Detect which cell encompasses the target text, then output its (X, Y) center coordinate. 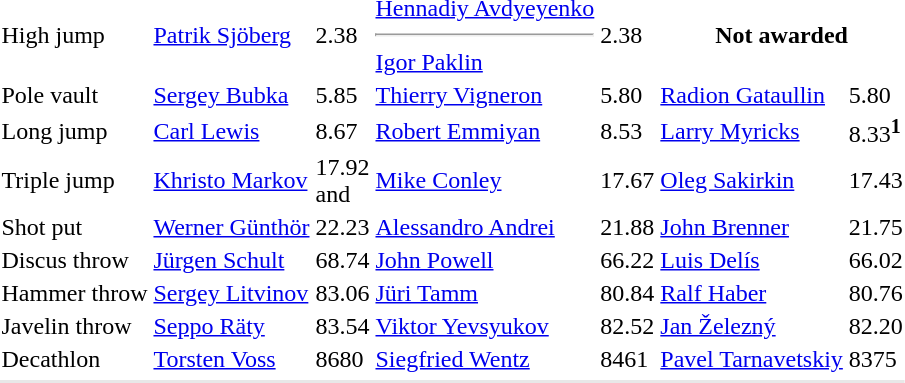
Javelin throw (74, 326)
21.88 (628, 227)
Decathlon (74, 359)
80.76 (876, 293)
8461 (628, 359)
Pavel Tarnavetskiy (752, 359)
8375 (876, 359)
82.52 (628, 326)
21.75 (876, 227)
Jürgen Schult (232, 260)
Siegfried Wentz (485, 359)
Sergey Bubka (232, 95)
66.02 (876, 260)
82.20 (876, 326)
Sergey Litvinov (232, 293)
Ralf Haber (752, 293)
Triple jump (74, 180)
Larry Myricks (752, 131)
Robert Emmiyan (485, 131)
Jüri Tamm (485, 293)
Long jump (74, 131)
8.67 (342, 131)
Discus throw (74, 260)
Pole vault (74, 95)
17.43 (876, 180)
8.53 (628, 131)
Khristo Markov (232, 180)
83.54 (342, 326)
83.06 (342, 293)
Carl Lewis (232, 131)
Jan Železný (752, 326)
Viktor Yevsyukov (485, 326)
John Brenner (752, 227)
17.92 and (342, 180)
Radion Gataullin (752, 95)
17.67 (628, 180)
22.23 (342, 227)
8.331 (876, 131)
Shot put (74, 227)
John Powell (485, 260)
66.22 (628, 260)
Seppo Räty (232, 326)
Luis Delís (752, 260)
5.85 (342, 95)
Werner Günthör (232, 227)
Hammer throw (74, 293)
80.84 (628, 293)
8680 (342, 359)
Torsten Voss (232, 359)
Alessandro Andrei (485, 227)
68.74 (342, 260)
Thierry Vigneron (485, 95)
Mike Conley (485, 180)
Oleg Sakirkin (752, 180)
